Search for the cell housing the specified text and yield its [x, y] center coordinate. 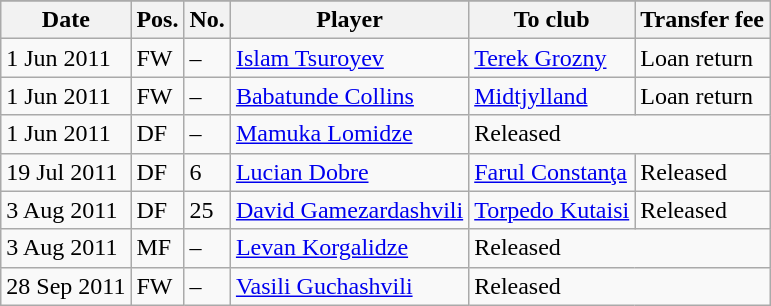
David Gamezardashvili [349, 210]
19 Jul 2011 [66, 172]
Transfer fee [702, 20]
25 [207, 210]
Mamuka Lomidze [349, 134]
Islam Tsuroyev [349, 58]
Midtjylland [552, 96]
Player [349, 20]
Pos. [158, 20]
6 [207, 172]
Date [66, 20]
Farul Constanţa [552, 172]
Torpedo Kutaisi [552, 210]
To club [552, 20]
MF [158, 248]
Vasili Guchashvili [349, 286]
Babatunde Collins [349, 96]
No. [207, 20]
Terek Grozny [552, 58]
Lucian Dobre [349, 172]
28 Sep 2011 [66, 286]
Levan Korgalidze [349, 248]
